Identify which cell holds the provided text, then report its [X, Y] central coordinate. 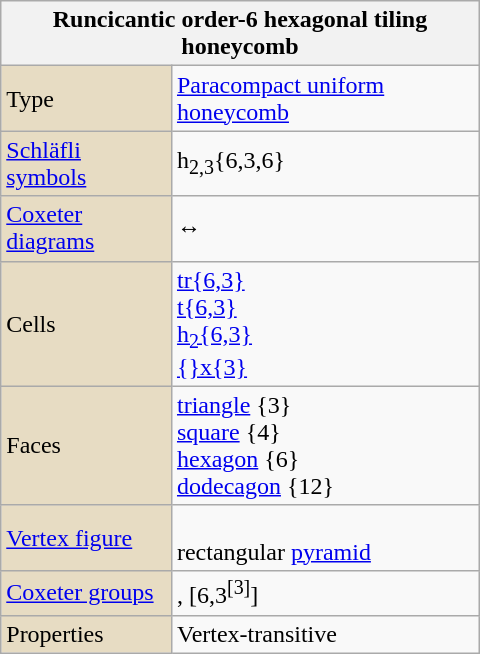
↔ [325, 228]
tr{6,3} t{6,3} h2{6,3} {}x{3} [325, 324]
Faces [86, 446]
Schläfli symbols [86, 164]
Runcicantic order-6 hexagonal tiling honeycomb [240, 34]
Type [86, 98]
h2,3{6,3,6} [325, 164]
triangle {3}square {4}hexagon {6}dodecagon {12} [325, 446]
Coxeter groups [86, 592]
Vertex figure [86, 538]
Paracompact uniform honeycomb [325, 98]
Cells [86, 324]
rectangular pyramid [325, 538]
Coxeter diagrams [86, 228]
, [6,3[3]] [325, 592]
Properties [86, 634]
Vertex-transitive [325, 634]
